Find where the given text appears and provide that cell's center as [x, y] coordinate. 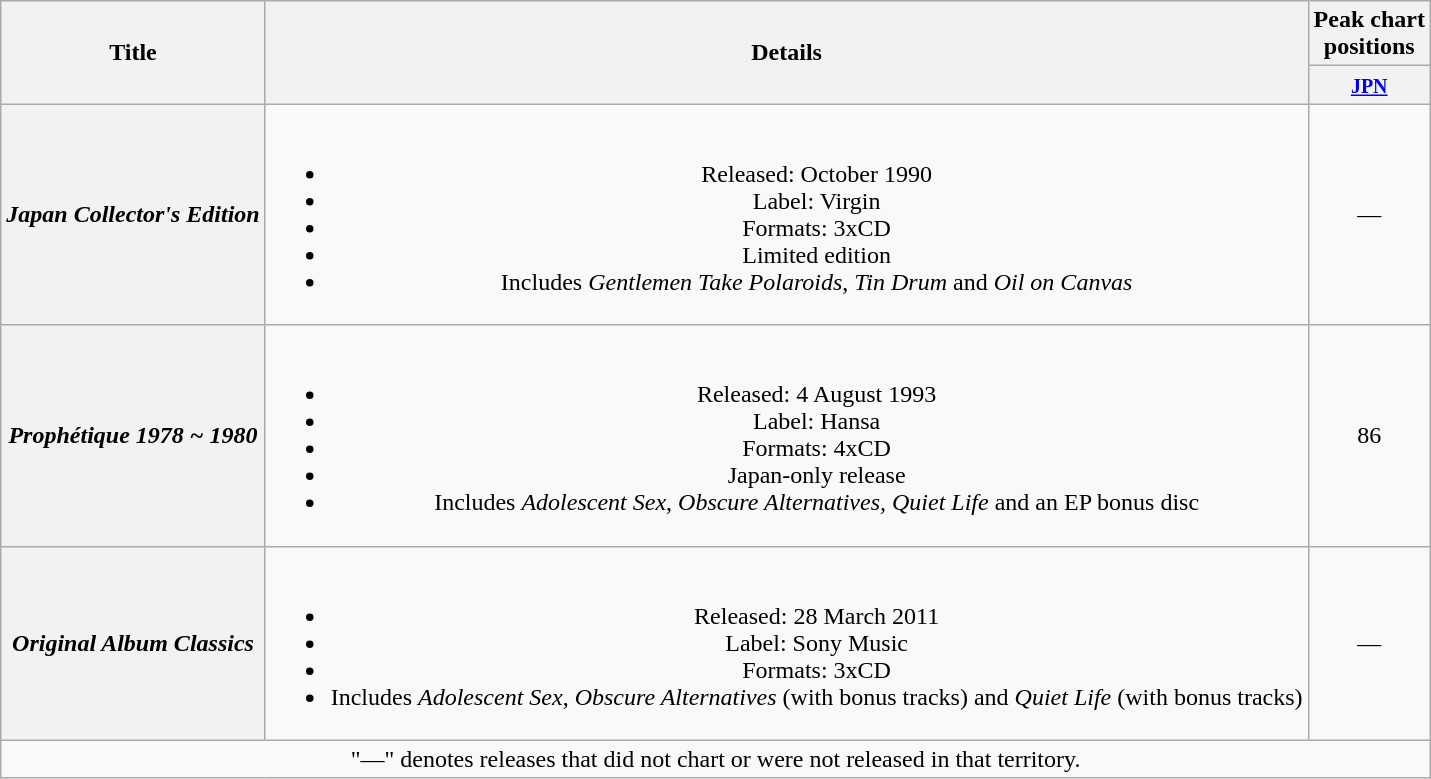
Original Album Classics [133, 643]
"—" denotes releases that did not chart or were not released in that territory. [716, 759]
JPN [1369, 85]
Released: October 1990Label: VirginFormats: 3xCDLimited editionIncludes Gentlemen Take Polaroids, Tin Drum and Oil on Canvas [786, 214]
Released: 4 August 1993Label: HansaFormats: 4xCDJapan-only releaseIncludes Adolescent Sex, Obscure Alternatives, Quiet Life and an EP bonus disc [786, 436]
Prophétique 1978 ~ 1980 [133, 436]
Details [786, 52]
Japan Collector's Edition [133, 214]
Title [133, 52]
Peak chartpositions [1369, 34]
86 [1369, 436]
